Output the [X, Y] coordinate of the center of the cell containing the given text.  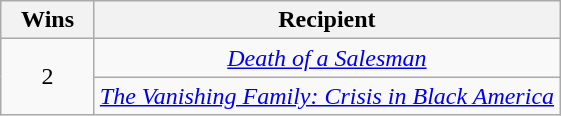
Death of a Salesman [326, 58]
Recipient [326, 20]
The Vanishing Family: Crisis in Black America [326, 96]
Wins [48, 20]
2 [48, 77]
